Return the (x, y) coordinate for the center point of the cell that contains the specified text.  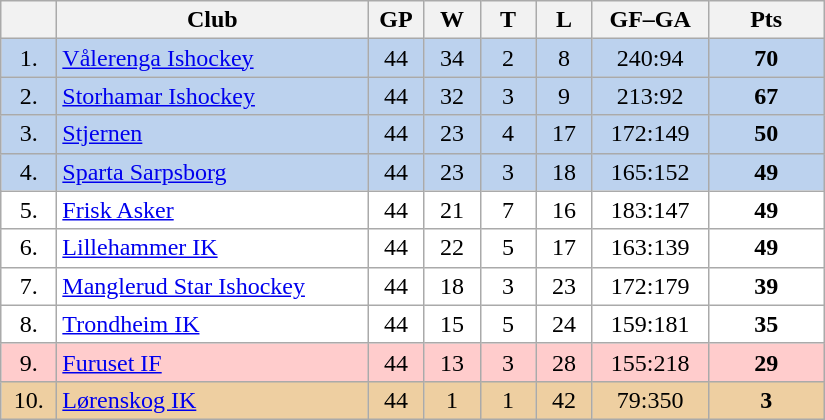
9 (564, 96)
Trondheim IK (212, 324)
15 (452, 324)
213:92 (650, 96)
4. (29, 172)
Sparta Sarpsborg (212, 172)
8 (564, 58)
2 (508, 58)
1. (29, 58)
W (452, 20)
34 (452, 58)
172:179 (650, 286)
4 (508, 134)
Stjernen (212, 134)
Pts (766, 20)
159:181 (650, 324)
Club (212, 20)
Vålerenga Ishockey (212, 58)
32 (452, 96)
155:218 (650, 362)
42 (564, 400)
13 (452, 362)
5. (29, 210)
28 (564, 362)
9. (29, 362)
Frisk Asker (212, 210)
67 (766, 96)
39 (766, 286)
240:94 (650, 58)
172:149 (650, 134)
2. (29, 96)
163:139 (650, 248)
GF–GA (650, 20)
21 (452, 210)
10. (29, 400)
16 (564, 210)
T (508, 20)
165:152 (650, 172)
L (564, 20)
Lørenskog IK (212, 400)
Lillehammer IK (212, 248)
7 (508, 210)
8. (29, 324)
24 (564, 324)
3. (29, 134)
70 (766, 58)
22 (452, 248)
79:350 (650, 400)
29 (766, 362)
Furuset IF (212, 362)
7. (29, 286)
GP (396, 20)
Manglerud Star Ishockey (212, 286)
Storhamar Ishockey (212, 96)
35 (766, 324)
50 (766, 134)
183:147 (650, 210)
6. (29, 248)
